Pinpoint the cell where the given text exists, returning its [x, y] midpoint coordinate. 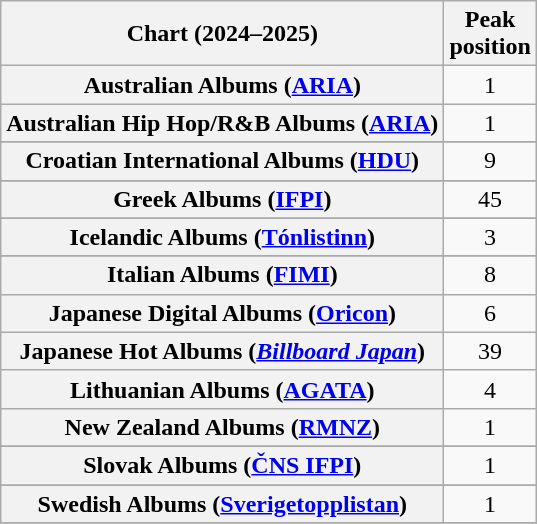
8 [490, 275]
45 [490, 199]
Japanese Digital Albums (Oricon) [222, 313]
Swedish Albums (Sverigetopplistan) [222, 503]
4 [490, 389]
Croatian International Albums (HDU) [222, 161]
6 [490, 313]
New Zealand Albums (RMNZ) [222, 427]
Peakposition [490, 34]
Australian Hip Hop/R&B Albums (ARIA) [222, 123]
Icelandic Albums (Tónlistinn) [222, 237]
Australian Albums (ARIA) [222, 85]
Lithuanian Albums (AGATA) [222, 389]
Italian Albums (FIMI) [222, 275]
Greek Albums (IFPI) [222, 199]
Slovak Albums (ČNS IFPI) [222, 465]
3 [490, 237]
9 [490, 161]
39 [490, 351]
Chart (2024–2025) [222, 34]
Japanese Hot Albums (Billboard Japan) [222, 351]
